Provide the (X, Y) coordinate of the cell's center where the given text is located.  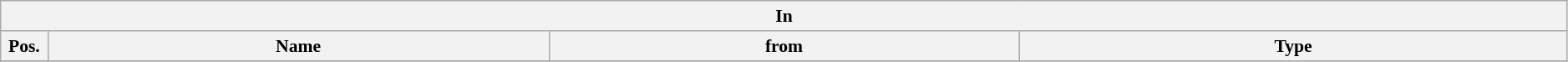
Type (1293, 46)
In (784, 16)
Name (298, 46)
Pos. (24, 46)
from (784, 46)
